Provide the [x, y] coordinate of the cell's center where the given text is located.  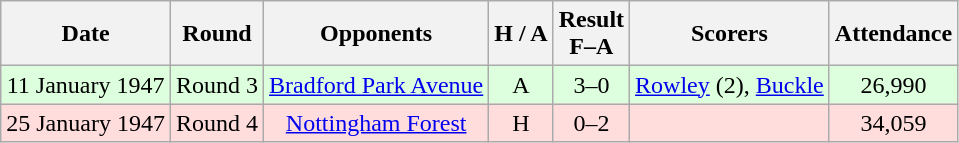
11 January 1947 [86, 85]
Nottingham Forest [376, 123]
Round 3 [216, 85]
26,990 [893, 85]
25 January 1947 [86, 123]
ResultF–A [591, 34]
Bradford Park Avenue [376, 85]
Round 4 [216, 123]
H / A [521, 34]
Rowley (2), Buckle [730, 85]
Round [216, 34]
Attendance [893, 34]
A [521, 85]
Date [86, 34]
0–2 [591, 123]
Opponents [376, 34]
Scorers [730, 34]
H [521, 123]
3–0 [591, 85]
34,059 [893, 123]
